Identify which cell holds the provided text, then report its [x, y] central coordinate. 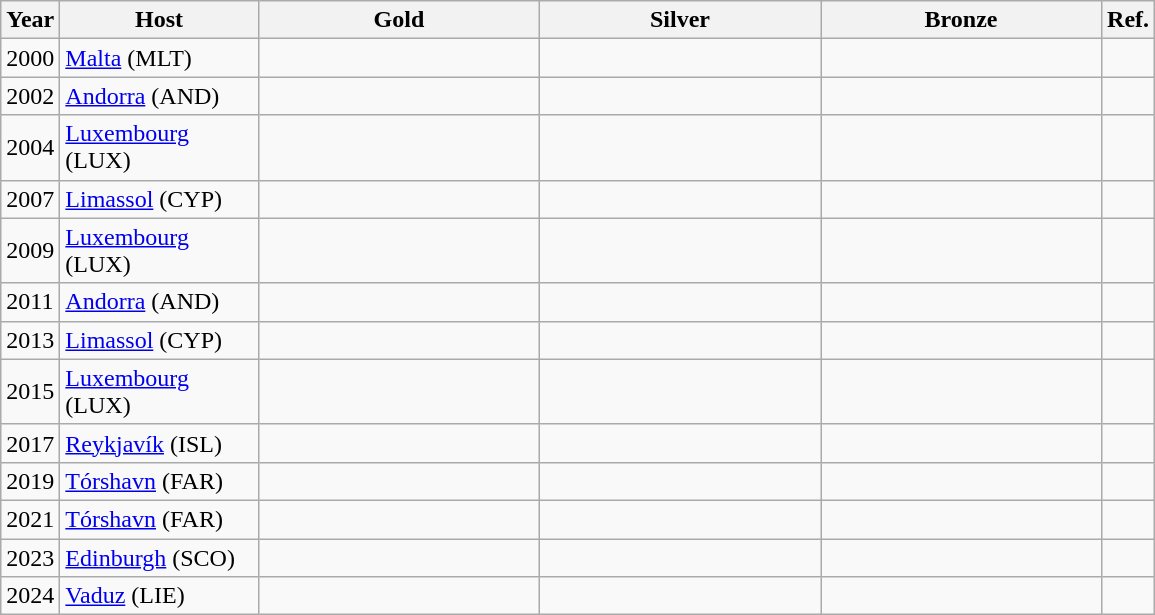
Edinburgh (SCO) [160, 557]
Ref. [1128, 20]
Bronze [960, 20]
2017 [30, 443]
2021 [30, 519]
2013 [30, 340]
2009 [30, 250]
Reykjavík (ISL) [160, 443]
2002 [30, 96]
2024 [30, 596]
Vaduz (LIE) [160, 596]
Silver [680, 20]
2015 [30, 392]
2011 [30, 302]
Year [30, 20]
Malta (MLT) [160, 58]
2023 [30, 557]
2004 [30, 148]
Gold [398, 20]
2000 [30, 58]
2007 [30, 199]
2019 [30, 481]
Host [160, 20]
